Locate the cell with the specified text and output its (x, y) center coordinate. 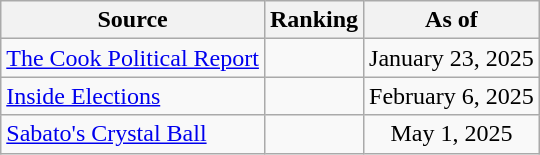
Inside Elections (133, 96)
Sabato's Crystal Ball (133, 134)
As of (452, 20)
May 1, 2025 (452, 134)
The Cook Political Report (133, 58)
January 23, 2025 (452, 58)
Ranking (314, 20)
Source (133, 20)
February 6, 2025 (452, 96)
